Search for the cell housing the specified text and yield its (x, y) center coordinate. 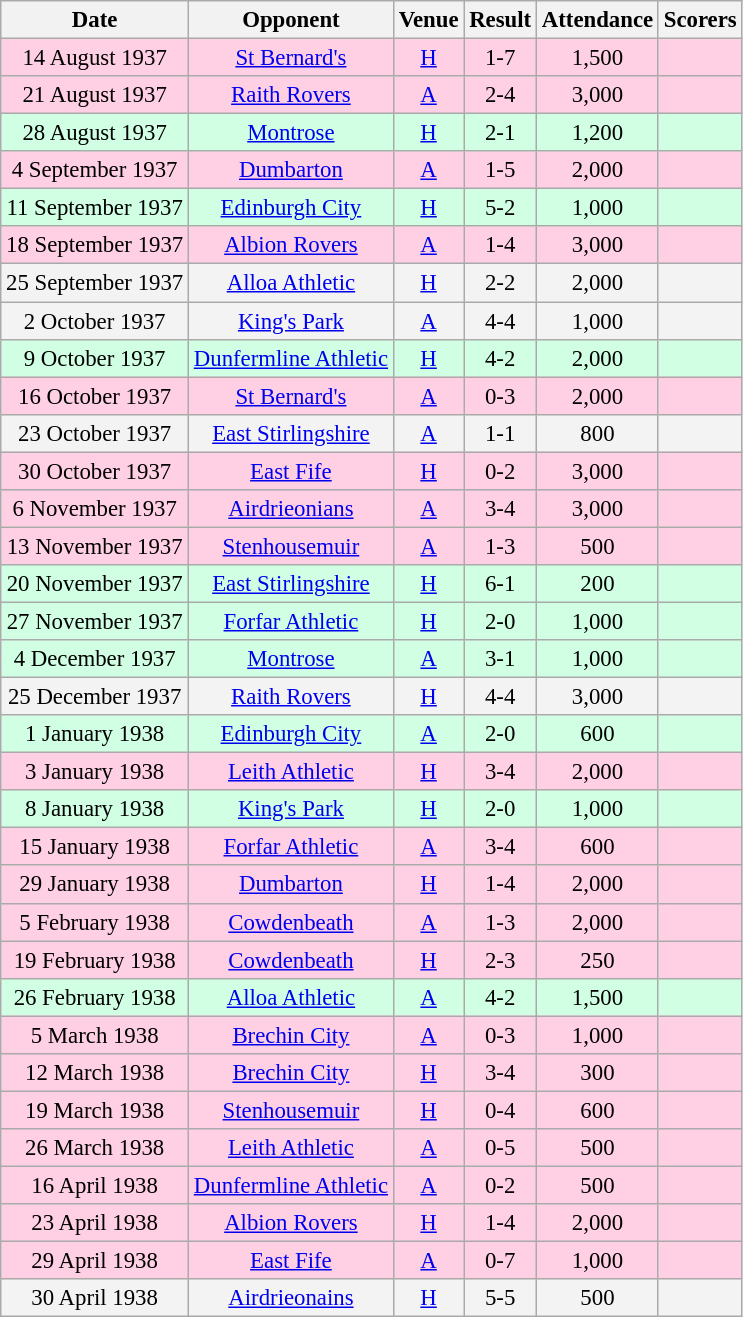
Date (95, 20)
Opponent (292, 20)
1,200 (597, 133)
5-2 (500, 208)
0-4 (500, 1110)
19 February 1938 (95, 960)
11 September 1937 (95, 208)
2-2 (500, 283)
0-7 (500, 1261)
1 January 1938 (95, 734)
0-5 (500, 1148)
5 March 1938 (95, 1035)
12 March 1938 (95, 1073)
3 January 1938 (95, 772)
30 October 1937 (95, 471)
27 November 1937 (95, 621)
Result (500, 20)
250 (597, 960)
5-5 (500, 1298)
18 September 1937 (95, 245)
13 November 1937 (95, 546)
26 February 1938 (95, 997)
30 April 1938 (95, 1298)
25 December 1937 (95, 697)
6 November 1937 (95, 509)
200 (597, 584)
23 April 1938 (95, 1223)
Attendance (597, 20)
14 August 1937 (95, 58)
2-1 (500, 133)
Scorers (700, 20)
2 October 1937 (95, 321)
Airdrieonians (292, 509)
19 March 1938 (95, 1110)
1-7 (500, 58)
3-1 (500, 659)
Venue (428, 20)
6-1 (500, 584)
25 September 1937 (95, 283)
21 August 1937 (95, 95)
1-5 (500, 170)
1-1 (500, 433)
29 April 1938 (95, 1261)
20 November 1937 (95, 584)
4 December 1937 (95, 659)
2-4 (500, 95)
2-3 (500, 960)
800 (597, 433)
23 October 1937 (95, 433)
26 March 1938 (95, 1148)
16 April 1938 (95, 1185)
8 January 1938 (95, 809)
16 October 1937 (95, 396)
28 August 1937 (95, 133)
15 January 1938 (95, 847)
29 January 1938 (95, 885)
4 September 1937 (95, 170)
300 (597, 1073)
9 October 1937 (95, 358)
Airdrieonains (292, 1298)
5 February 1938 (95, 922)
